Pinpoint the cell where the given text exists, returning its [X, Y] midpoint coordinate. 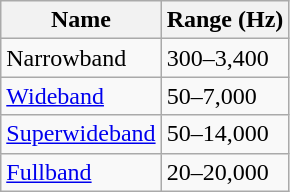
Wideband [81, 96]
Superwideband [81, 134]
50–14,000 [225, 134]
Range (Hz) [225, 20]
50–7,000 [225, 96]
Fullband [81, 172]
20–20,000 [225, 172]
Narrowband [81, 58]
Name [81, 20]
300–3,400 [225, 58]
